Determine the [x, y] coordinate at the center of the cell enclosing the given text.  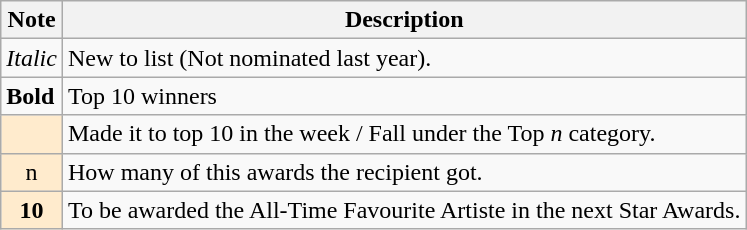
Made it to top 10 in the week / Fall under the Top n category. [404, 134]
Description [404, 20]
How many of this awards the recipient got. [404, 172]
Note [32, 20]
n [32, 172]
Italic [32, 58]
Top 10 winners [404, 96]
New to list (Not nominated last year). [404, 58]
10 [32, 210]
To be awarded the All-Time Favourite Artiste in the next Star Awards. [404, 210]
Bold [32, 96]
